From the cell containing the given text, extract its center point as [X, Y] coordinate. 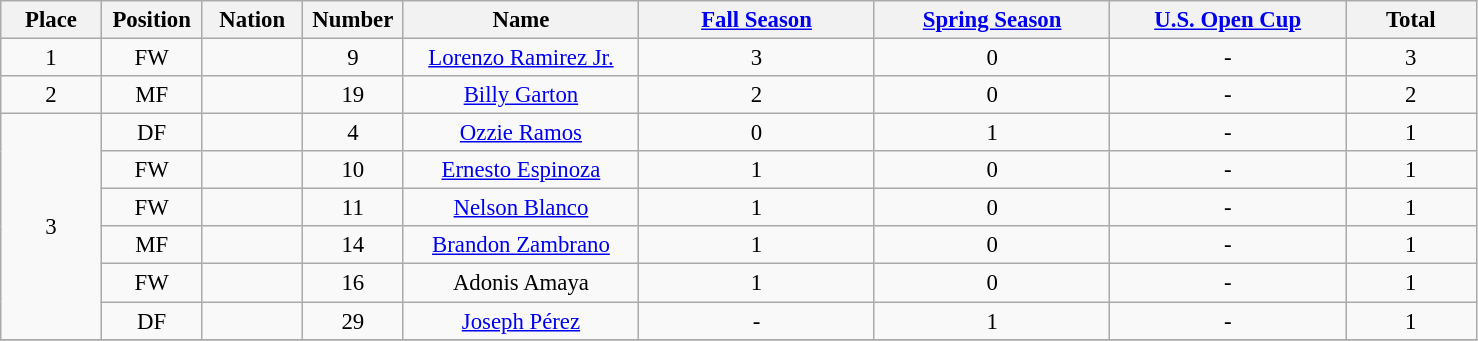
Nation [252, 20]
Position [152, 20]
Ernesto Espinoza [521, 170]
14 [354, 245]
19 [354, 95]
9 [354, 58]
Number [354, 20]
Adonis Amaya [521, 283]
10 [354, 170]
Place [52, 20]
Joseph Pérez [521, 321]
29 [354, 321]
16 [354, 283]
Lorenzo Ramirez Jr. [521, 58]
Spring Season [992, 20]
Ozzie Ramos [521, 133]
Total [1412, 20]
11 [354, 208]
4 [354, 133]
U.S. Open Cup [1228, 20]
Fall Season [757, 20]
Name [521, 20]
Brandon Zambrano [521, 245]
Nelson Blanco [521, 208]
Billy Garton [521, 95]
